Determine the [x, y] coordinate at the center of the cell enclosing the given text.  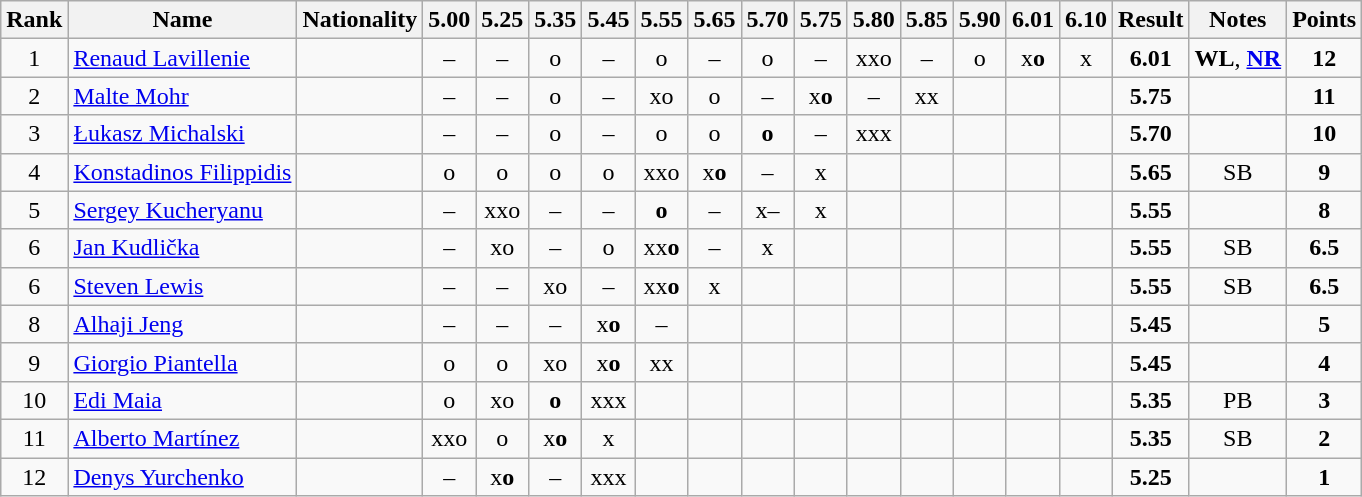
5.90 [980, 20]
Łukasz Michalski [182, 134]
Result [1151, 20]
Malte Mohr [182, 96]
PB [1238, 400]
Denys Yurchenko [182, 477]
Jan Kudlička [182, 248]
Alhaji Jeng [182, 324]
Konstadinos Filippidis [182, 172]
Rank [34, 20]
5.00 [450, 20]
Giorgio Piantella [182, 362]
Points [1324, 20]
Sergey Kucheryanu [182, 210]
x– [768, 210]
6.10 [1086, 20]
Alberto Martínez [182, 438]
Edi Maia [182, 400]
5.80 [874, 20]
Name [182, 20]
WL, NR [1238, 58]
5.85 [926, 20]
Nationality [360, 20]
Steven Lewis [182, 286]
Notes [1238, 20]
Renaud Lavillenie [182, 58]
